Extract the (x, y) coordinate from the center of the cell holding the provided text.  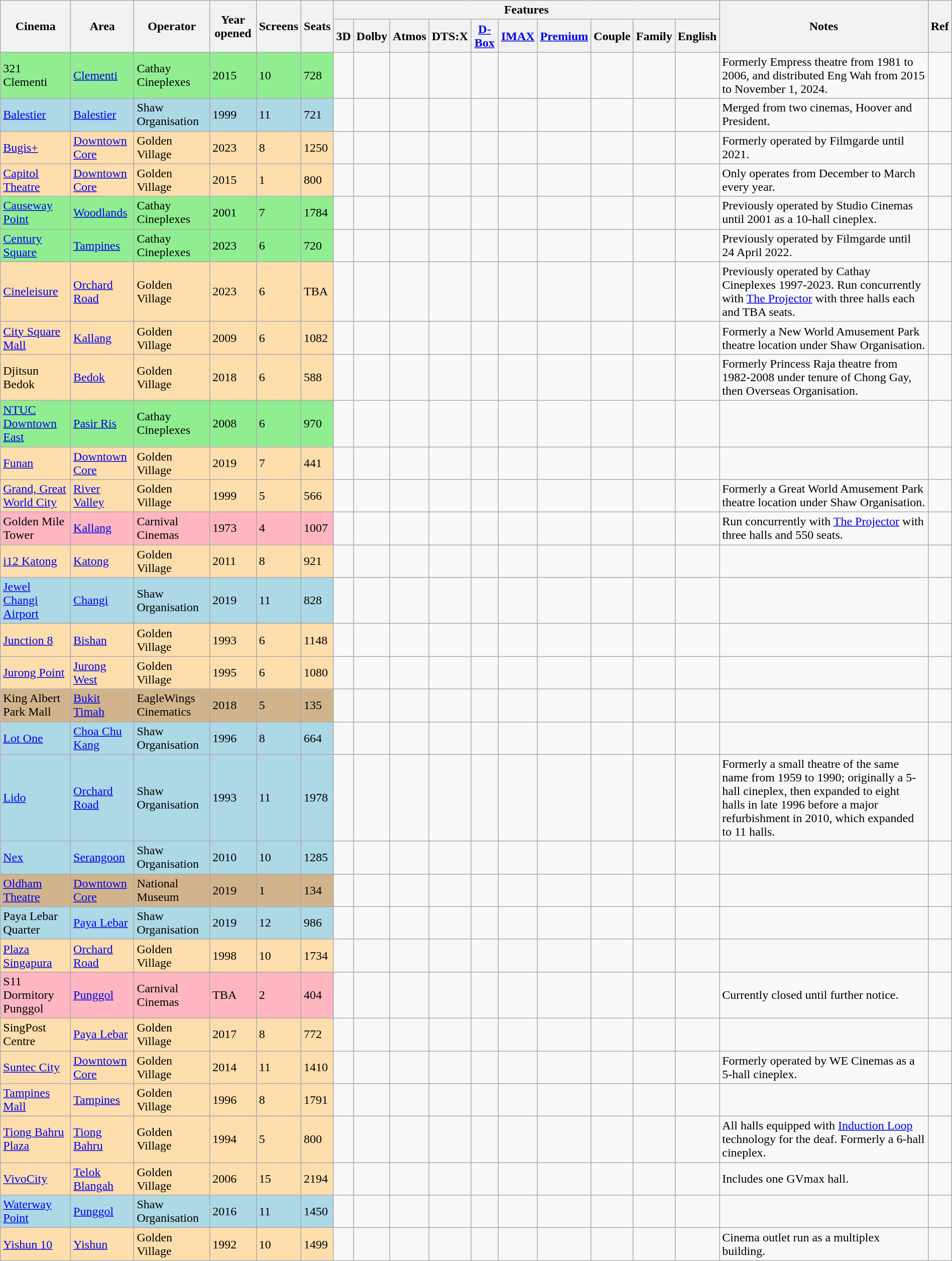
Junction 8 (36, 640)
National Museum (172, 890)
Choa Chu Kang (102, 738)
Notes (823, 26)
Lido (36, 797)
Century Square (36, 245)
2001 (233, 213)
Lot One (36, 738)
321 Clementi (36, 75)
1973 (233, 528)
1734 (317, 955)
Currently closed until further notice. (823, 995)
1148 (317, 640)
135 (317, 705)
2194 (317, 1179)
Woodlands (102, 213)
Golden Mile Tower (36, 528)
Jewel Changi Airport (36, 601)
2016 (233, 1211)
1784 (317, 213)
1450 (317, 1211)
1007 (317, 528)
134 (317, 890)
Serangoon (102, 858)
SingPost Centre (36, 1035)
Previously operated by Cathay Cineplexes 1997-2023. Run concurrently with The Projector with three halls each and TBA seats. (823, 291)
Formerly operated by Filmgarde until 2021. (823, 148)
Tiong Bahru (102, 1139)
Premium (564, 36)
Paya Lebar Quarter (36, 923)
Telok Blangah (102, 1179)
2006 (233, 1179)
Seats (317, 26)
Djitsun Bedok (36, 377)
2009 (233, 337)
Pasir Ris (102, 423)
Operator (172, 26)
Clementi (102, 75)
NTUC Downtown East (36, 423)
Oldham Theatre (36, 890)
2008 (233, 423)
404 (317, 995)
Changi (102, 601)
Jurong West (102, 673)
664 (317, 738)
i12 Katong (36, 561)
Plaza Singapura (36, 955)
441 (317, 463)
Family (654, 36)
1499 (317, 1244)
588 (317, 377)
970 (317, 423)
Tiong Bahru Plaza (36, 1139)
Bugis+ (36, 148)
986 (317, 923)
Yishun (102, 1244)
1080 (317, 673)
Formerly operated by WE Cinemas as a 5-hall cineplex. (823, 1067)
15 (278, 1179)
1994 (233, 1139)
Nex (36, 858)
1995 (233, 673)
Tampines Mall (36, 1100)
1791 (317, 1100)
Merged from two cinemas, Hoover and President. (823, 114)
Cinema outlet run as a multiplex building. (823, 1244)
Bukit Timah (102, 705)
728 (317, 75)
Katong (102, 561)
Previously operated by Filmgarde until 24 April 2022. (823, 245)
King Albert Park Mall (36, 705)
Jurong Point (36, 673)
1410 (317, 1067)
2 (278, 995)
2014 (233, 1067)
VivoCity (36, 1179)
Dolby (372, 36)
English (697, 36)
Waterway Point (36, 1211)
4 (278, 528)
City Square Mall (36, 337)
1285 (317, 858)
3D (343, 36)
1250 (317, 148)
921 (317, 561)
Causeway Point (36, 213)
Bedok (102, 377)
Screens (278, 26)
1998 (233, 955)
All halls equipped with Induction Loop technology for the deaf. Formerly a 6-hall cineplex. (823, 1139)
Only operates from December to March every year. (823, 180)
Run concurrently with The Projector with three halls and 550 seats. (823, 528)
2017 (233, 1035)
1992 (233, 1244)
Ref (940, 26)
721 (317, 114)
S11 Dormitory Punggol (36, 995)
Formerly Empress theatre from 1981 to 2006, and distributed Eng Wah from 2015 to November 1, 2024. (823, 75)
828 (317, 601)
Suntec City (36, 1067)
1978 (317, 797)
Grand, Great World City (36, 496)
2010 (233, 858)
1082 (317, 337)
Area (102, 26)
Formerly a Great World Amusement Park theatre location under Shaw Organisation. (823, 496)
Features (526, 10)
12 (278, 923)
2011 (233, 561)
Cinema (36, 26)
Cineleisure (36, 291)
Bishan (102, 640)
EagleWings Cinematics (172, 705)
D-Box (485, 36)
Formerly a New World Amusement Park theatre location under Shaw Organisation. (823, 337)
DTS:X (450, 36)
566 (317, 496)
Funan (36, 463)
River Valley (102, 496)
Atmos (410, 36)
IMAX (518, 36)
Year opened (233, 26)
Capitol Theatre (36, 180)
Includes one GVmax hall. (823, 1179)
720 (317, 245)
Previously operated by Studio Cinemas until 2001 as a 10-hall cineplex. (823, 213)
Yishun 10 (36, 1244)
772 (317, 1035)
Couple (612, 36)
Formerly Princess Raja theatre from 1982-2008 under tenure of Chong Gay, then Overseas Organisation. (823, 377)
